Capture the cell that displays the provided text and extract its [X, Y] central coordinate. 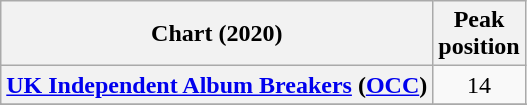
Peakposition [479, 34]
Chart (2020) [217, 34]
UK Independent Album Breakers (OCC) [217, 85]
14 [479, 85]
